Return the (X, Y) coordinate for the center point of the cell that contains the specified text.  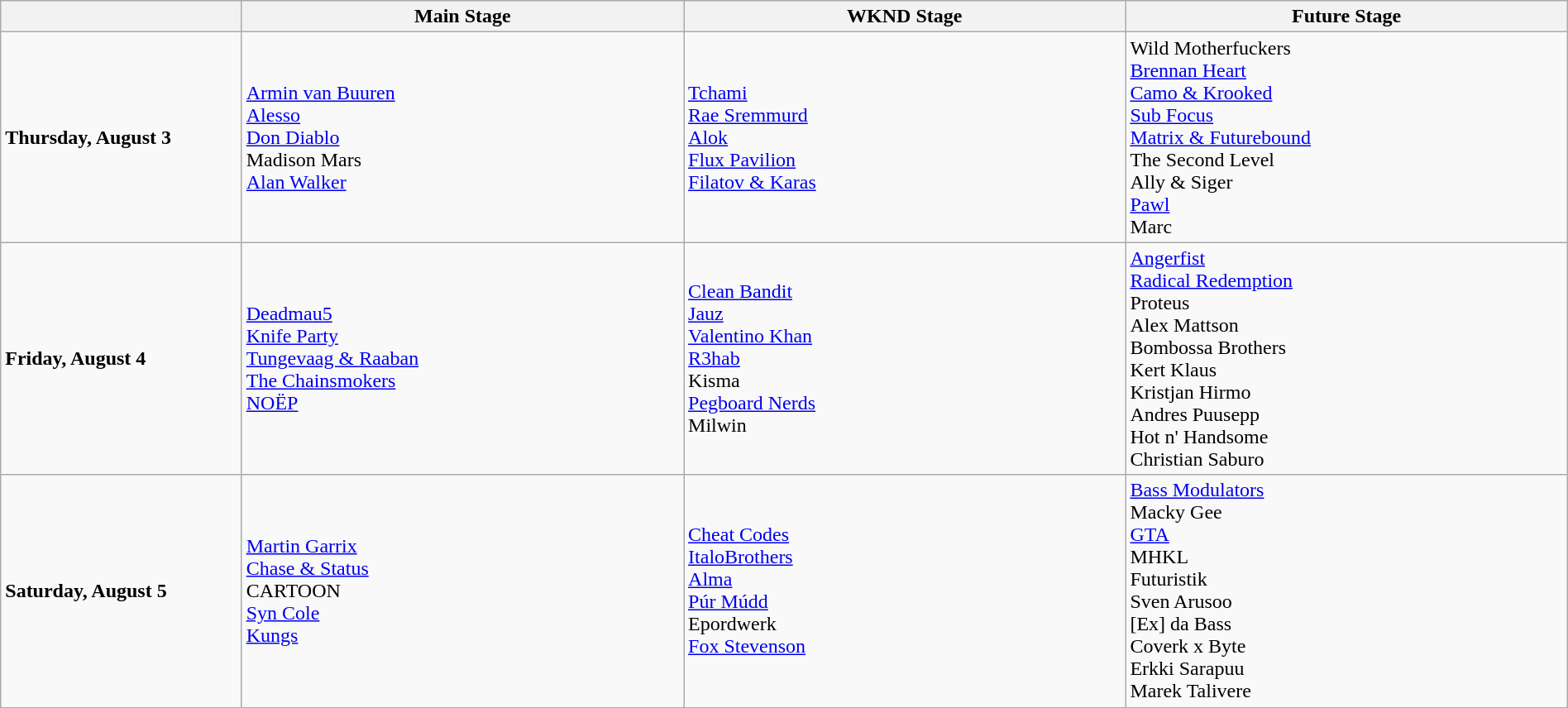
Bass ModulatorsMacky GeeGTAMHKLFuturistikSven Arusoo[Ex] da BassCoverk x ByteErkki SarapuuMarek Talivere (1346, 591)
Clean BanditJauzValentino KhanR3habKismaPegboard NerdsMilwin (905, 359)
Friday, August 4 (121, 359)
Cheat CodesItaloBrothersAlmaPúr MúddEpordwerkFox Stevenson (905, 591)
WKND Stage (905, 17)
Deadmau5Knife PartyTungevaag & RaabanThe ChainsmokersNOËP (462, 359)
TchamiRae SremmurdAlokFlux PavilionFilatov & Karas (905, 137)
Saturday, August 5 (121, 591)
Thursday, August 3 (121, 137)
Armin van BuurenAlessoDon DiabloMadison MarsAlan Walker (462, 137)
Main Stage (462, 17)
Future Stage (1346, 17)
Wild MotherfuckersBrennan HeartCamo & KrookedSub FocusMatrix & FutureboundThe Second LevelAlly & SigerPawlMarc (1346, 137)
AngerfistRadical RedemptionProteusAlex MattsonBombossa BrothersKert KlausKristjan HirmoAndres PuuseppHot n' HandsomeChristian Saburo (1346, 359)
Martin GarrixChase & StatusCARTOONSyn ColeKungs (462, 591)
